Identify which cell holds the provided text, then report its (x, y) central coordinate. 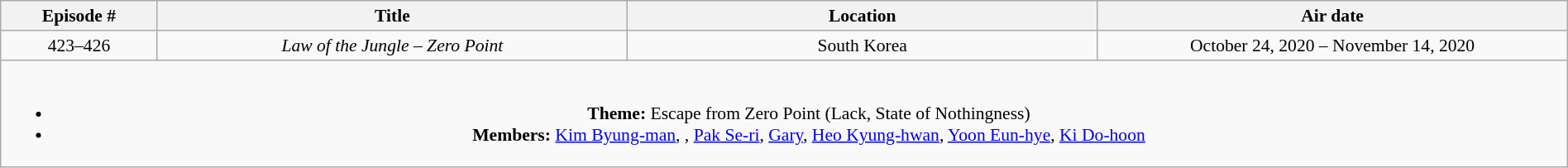
Episode # (79, 16)
Location (863, 16)
Law of the Jungle – Zero Point (392, 46)
Title (392, 16)
423–426 (79, 46)
Air date (1332, 16)
October 24, 2020 – November 14, 2020 (1332, 46)
South Korea (863, 46)
Theme: Escape from Zero Point (Lack, State of Nothingness)Members: Kim Byung-man, , Pak Se-ri, Gary, Heo Kyung-hwan, Yoon Eun-hye, Ki Do-hoon (784, 113)
